Provide the (x, y) coordinate of the cell's center where the given text is located.  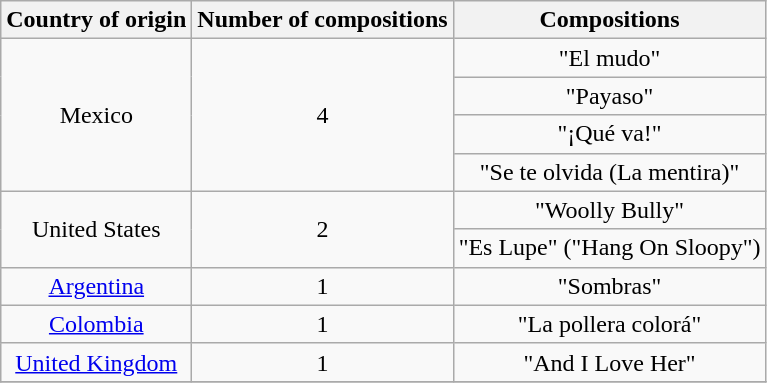
Argentina (96, 286)
Number of compositions (322, 20)
Compositions (610, 20)
United Kingdom (96, 362)
"Es Lupe" ("Hang On Sloopy") (610, 248)
"And I Love Her" (610, 362)
"La pollera colorá" (610, 324)
"El mudo" (610, 58)
Colombia (96, 324)
"Se te olvida (La mentira)" (610, 172)
"Sombras" (610, 286)
4 (322, 115)
United States (96, 229)
"Woolly Bully" (610, 210)
Country of origin (96, 20)
Mexico (96, 115)
2 (322, 229)
"¡Qué va!" (610, 134)
"Payaso" (610, 96)
